Locate the cell with the specified text and output its [x, y] center coordinate. 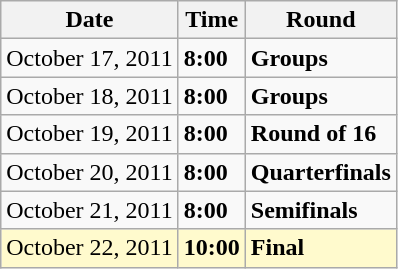
October 21, 2011 [90, 210]
Time [212, 20]
October 20, 2011 [90, 172]
October 18, 2011 [90, 96]
October 17, 2011 [90, 58]
Final [320, 248]
10:00 [212, 248]
October 22, 2011 [90, 248]
Date [90, 20]
Round of 16 [320, 134]
Round [320, 20]
Semifinals [320, 210]
October 19, 2011 [90, 134]
Quarterfinals [320, 172]
